Provide the [X, Y] coordinate of the cell's center where the given text is located.  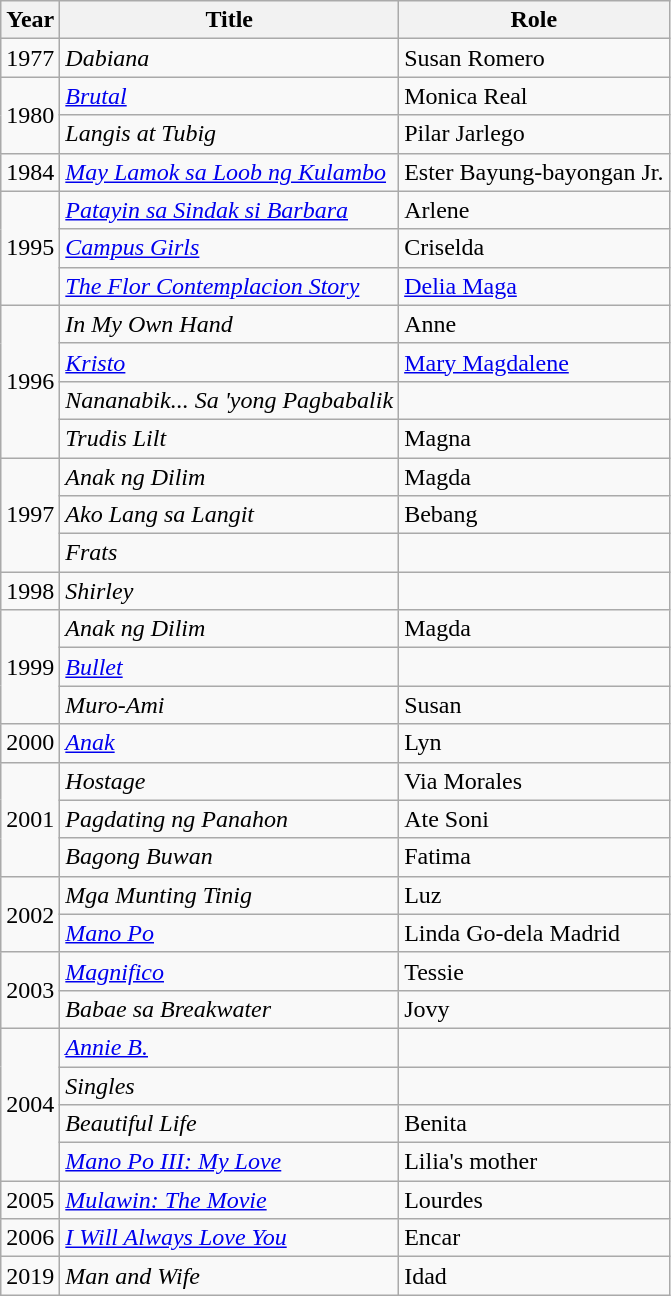
Lilia's mother [534, 1162]
Anne [534, 324]
Man and Wife [230, 1276]
Babae sa Breakwater [230, 1009]
May Lamok sa Loob ng Kulambo [230, 172]
Campus Girls [230, 248]
2002 [30, 914]
Anak [230, 743]
Magnifico [230, 971]
I Will Always Love You [230, 1238]
Mary Magdalene [534, 362]
Bebang [534, 515]
Mulawin: The Movie [230, 1200]
Frats [230, 553]
Hostage [230, 781]
1984 [30, 172]
Beautiful Life [230, 1124]
Nananabik... Sa 'yong Pagbabalik [230, 400]
1997 [30, 515]
Year [30, 20]
Tessie [534, 971]
2006 [30, 1238]
Bagong Buwan [230, 857]
Jovy [534, 1009]
Shirley [230, 591]
1977 [30, 58]
Luz [534, 895]
2003 [30, 990]
Linda Go-dela Madrid [534, 933]
Pilar Jarlego [534, 134]
Trudis Lilt [230, 438]
Susan [534, 705]
Title [230, 20]
1996 [30, 381]
Via Morales [534, 781]
Ester Bayung-bayongan Jr. [534, 172]
Singles [230, 1085]
Susan Romero [534, 58]
Lyn [534, 743]
2004 [30, 1104]
Ate Soni [534, 819]
Fatima [534, 857]
1999 [30, 667]
1998 [30, 591]
1995 [30, 248]
Idad [534, 1276]
2019 [30, 1276]
Bullet [230, 667]
Benita [534, 1124]
Mano Po III: My Love [230, 1162]
Kristo [230, 362]
2000 [30, 743]
Patayin sa Sindak si Barbara [230, 210]
Dabiana [230, 58]
1980 [30, 115]
Langis at Tubig [230, 134]
Mga Munting Tinig [230, 895]
2001 [30, 819]
Ako Lang sa Langit [230, 515]
Pagdating ng Panahon [230, 819]
In My Own Hand [230, 324]
Criselda [534, 248]
Lourdes [534, 1200]
Magna [534, 438]
Monica Real [534, 96]
Muro-Ami [230, 705]
2005 [30, 1200]
Brutal [230, 96]
Delia Maga [534, 286]
Arlene [534, 210]
Mano Po [230, 933]
Role [534, 20]
The Flor Contemplacion Story [230, 286]
Annie B. [230, 1047]
Encar [534, 1238]
